From the cell containing the given text, extract its center point as [x, y] coordinate. 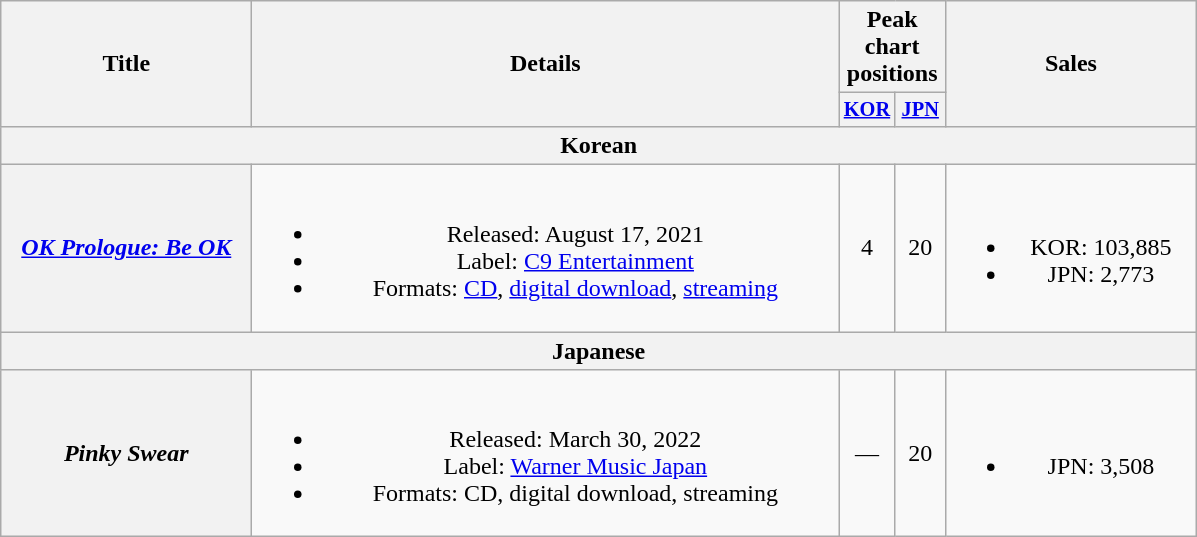
Japanese [599, 351]
4 [867, 248]
JPN [920, 110]
Released: August 17, 2021 Label: C9 EntertainmentFormats: CD, digital download, streaming [546, 248]
Korean [599, 145]
KOR: 103,885JPN: 2,773 [1070, 248]
OK Prologue: Be OK [126, 248]
— [867, 454]
Released: March 30, 2022 Label: Warner Music JapanFormats: CD, digital download, streaming [546, 454]
Title [126, 64]
Details [546, 64]
Pinky Swear [126, 454]
Sales [1070, 64]
Peak chart positions [892, 47]
JPN: 3,508 [1070, 454]
KOR [867, 110]
